For the text-containing cell, return its midpoint in [x, y] coordinate format. 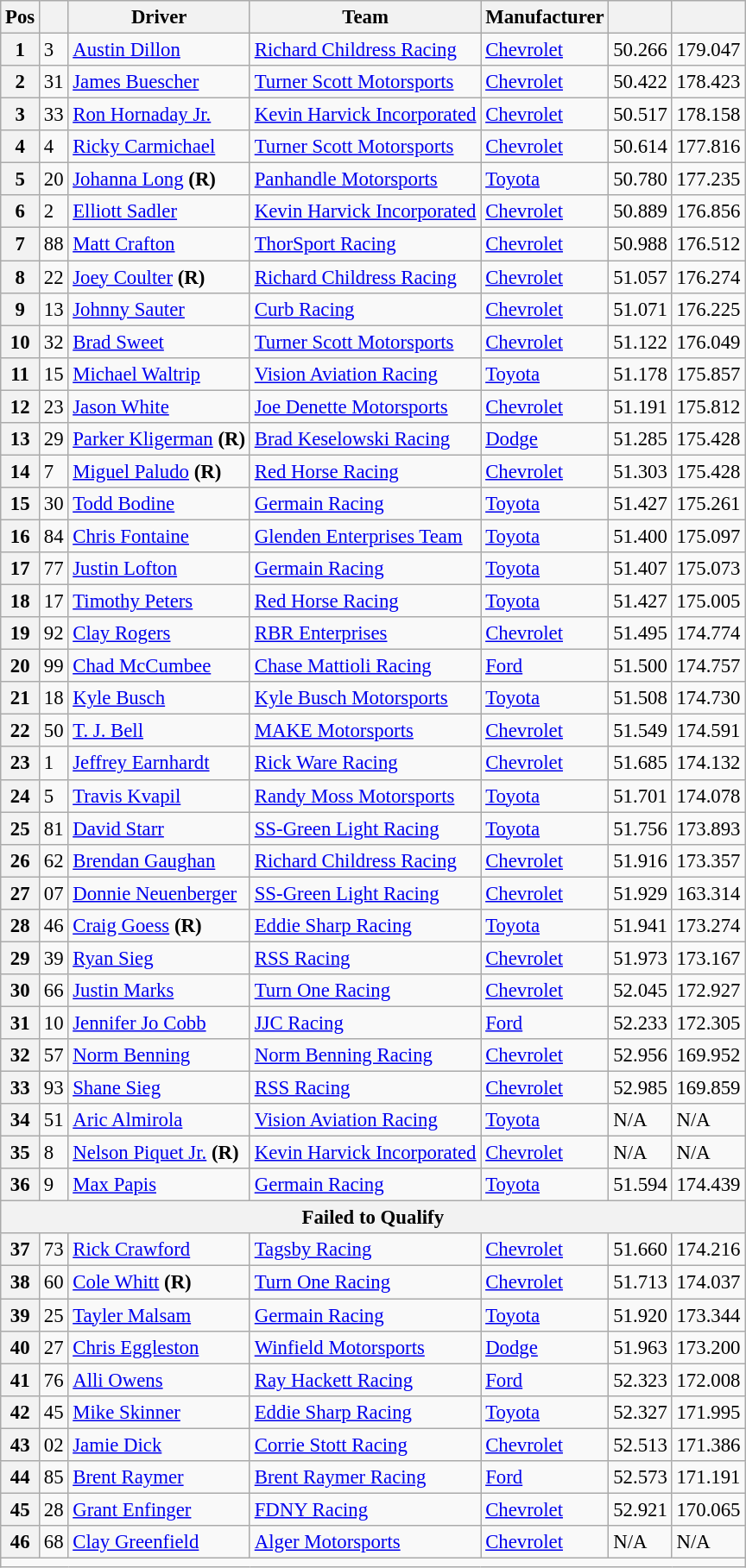
Travis Kvapil [159, 796]
51.508 [641, 698]
50.988 [641, 244]
51.920 [641, 1315]
52.327 [641, 1412]
Team [364, 17]
Austin Dillon [159, 50]
ThorSport Racing [364, 244]
51.549 [641, 731]
175.073 [708, 569]
68 [54, 1542]
Tayler Malsam [159, 1315]
Aric Almirola [159, 1120]
12 [21, 406]
50.614 [641, 147]
Clay Greenfield [159, 1542]
Parker Kligerman (R) [159, 439]
51.713 [641, 1282]
Ricky Carmichael [159, 147]
172.927 [708, 991]
Matt Crafton [159, 244]
77 [54, 569]
FDNY Racing [364, 1509]
14 [21, 471]
Jamie Dick [159, 1445]
50.889 [641, 211]
41 [21, 1380]
16 [21, 536]
Donnie Neuenberger [159, 893]
62 [54, 860]
57 [54, 1055]
51.122 [641, 342]
36 [21, 1185]
Tagsby Racing [364, 1250]
Manufacturer [545, 17]
40 [21, 1347]
52.956 [641, 1055]
51.941 [641, 926]
42 [21, 1412]
Nelson Piquet Jr. (R) [159, 1153]
51.191 [641, 406]
175.097 [708, 536]
51.685 [641, 764]
52.921 [641, 1509]
163.314 [708, 893]
Max Papis [159, 1185]
174.439 [708, 1185]
Brent Raymer [159, 1477]
51.756 [641, 828]
174.037 [708, 1282]
Shane Sieg [159, 1088]
24 [21, 796]
51.407 [641, 569]
174.730 [708, 698]
175.812 [708, 406]
Panhandle Motorsports [364, 179]
178.158 [708, 115]
51.916 [641, 860]
171.386 [708, 1445]
99 [54, 666]
174.774 [708, 633]
176.512 [708, 244]
51.303 [641, 471]
Failed to Qualify [373, 1218]
50.266 [641, 50]
51.178 [641, 374]
Mike Skinner [159, 1412]
51.973 [641, 958]
Rick Ware Racing [364, 764]
177.816 [708, 147]
Chris Eggleston [159, 1347]
51.701 [641, 796]
6 [21, 211]
176.856 [708, 211]
169.952 [708, 1055]
James Buescher [159, 82]
173.357 [708, 860]
81 [54, 828]
Glenden Enterprises Team [364, 536]
Jason White [159, 406]
175.261 [708, 504]
51.400 [641, 536]
172.008 [708, 1380]
76 [54, 1380]
Joe Denette Motorsports [364, 406]
34 [21, 1120]
52.513 [641, 1445]
50.517 [641, 115]
88 [54, 244]
Chase Mattioli Racing [364, 666]
179.047 [708, 50]
92 [54, 633]
176.274 [708, 277]
Alli Owens [159, 1380]
37 [21, 1250]
60 [54, 1282]
177.235 [708, 179]
171.995 [708, 1412]
52.323 [641, 1380]
Kyle Busch [159, 698]
Justin Lofton [159, 569]
Clay Rogers [159, 633]
52.233 [641, 1023]
Chris Fontaine [159, 536]
Driver [159, 17]
51.071 [641, 309]
Norm Benning Racing [364, 1055]
21 [21, 698]
Timothy Peters [159, 601]
Brad Sweet [159, 342]
66 [54, 991]
169.859 [708, 1088]
52.573 [641, 1477]
Jeffrey Earnhardt [159, 764]
Brendan Gaughan [159, 860]
51.594 [641, 1185]
RBR Enterprises [364, 633]
51.285 [641, 439]
Brad Keselowski Racing [364, 439]
02 [54, 1445]
173.344 [708, 1315]
38 [21, 1282]
178.423 [708, 82]
51.500 [641, 666]
173.893 [708, 828]
50.780 [641, 179]
52.045 [641, 991]
85 [54, 1477]
51.057 [641, 277]
Johnny Sauter [159, 309]
35 [21, 1153]
170.065 [708, 1509]
Johanna Long (R) [159, 179]
Craig Goess (R) [159, 926]
175.005 [708, 601]
Michael Waltrip [159, 374]
51.495 [641, 633]
173.200 [708, 1347]
Miguel Paludo (R) [159, 471]
Chad McCumbee [159, 666]
73 [54, 1250]
171.191 [708, 1477]
07 [54, 893]
Kyle Busch Motorsports [364, 698]
93 [54, 1088]
Ryan Sieg [159, 958]
Pos [21, 17]
26 [21, 860]
51.929 [641, 893]
44 [21, 1477]
175.857 [708, 374]
172.305 [708, 1023]
51.963 [641, 1347]
Norm Benning [159, 1055]
Curb Racing [364, 309]
174.591 [708, 731]
David Starr [159, 828]
Ray Hackett Racing [364, 1380]
Todd Bodine [159, 504]
174.216 [708, 1250]
51.660 [641, 1250]
51 [54, 1120]
173.167 [708, 958]
Justin Marks [159, 991]
176.225 [708, 309]
Cole Whitt (R) [159, 1282]
MAKE Motorsports [364, 731]
Rick Crawford [159, 1250]
Joey Coulter (R) [159, 277]
174.078 [708, 796]
173.274 [708, 926]
50.422 [641, 82]
Grant Enfinger [159, 1509]
174.757 [708, 666]
174.132 [708, 764]
Jennifer Jo Cobb [159, 1023]
Corrie Stott Racing [364, 1445]
Elliott Sadler [159, 211]
176.049 [708, 342]
84 [54, 536]
Randy Moss Motorsports [364, 796]
Brent Raymer Racing [364, 1477]
52.985 [641, 1088]
Winfield Motorsports [364, 1347]
JJC Racing [364, 1023]
Ron Hornaday Jr. [159, 115]
11 [21, 374]
19 [21, 633]
Alger Motorsports [364, 1542]
50 [54, 731]
T. J. Bell [159, 731]
43 [21, 1445]
